Provide the [x, y] coordinate of the cell's center where the given text is located.  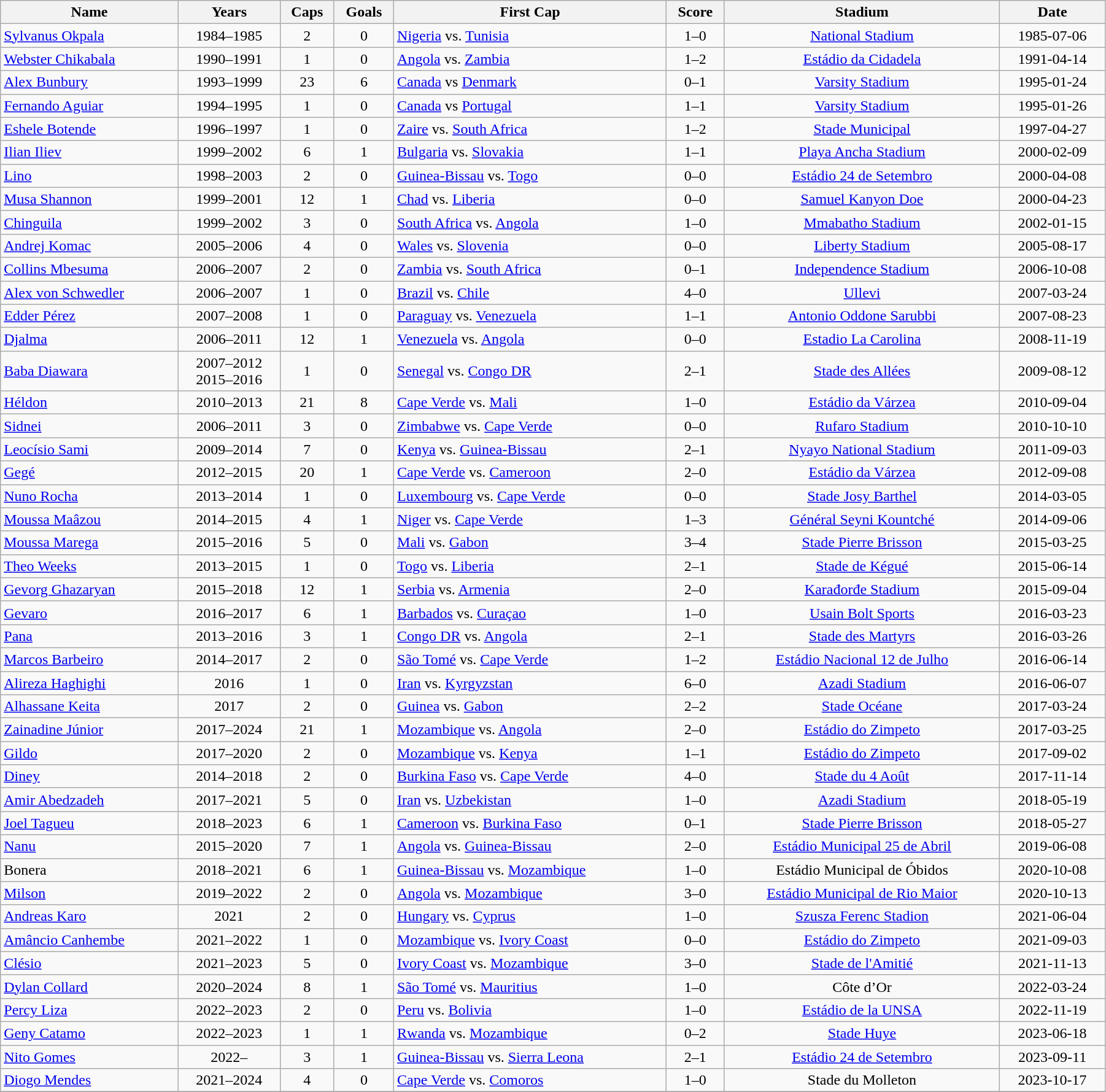
Theo Weeks [90, 566]
3–4 [695, 543]
Eshele Botende [90, 129]
Cape Verde vs. Comoros [530, 1080]
2010–2013 [229, 403]
2017–2021 [229, 800]
2000-04-23 [1053, 199]
Togo vs. Liberia [530, 566]
Burkina Faso vs. Cape Verde [530, 776]
Nuno Rocha [90, 496]
Stade des Martyrs [862, 636]
2016-03-23 [1053, 613]
2016–2017 [229, 613]
2–2 [695, 707]
Stade Josy Barthel [862, 496]
Clésio [90, 963]
Zimbabwe vs. Cape Verde [530, 426]
Chinguila [90, 222]
2007–2008 [229, 316]
2021–2023 [229, 963]
Nito Gomes [90, 1056]
Bulgaria vs. Slovakia [530, 152]
2021–2024 [229, 1080]
Score [695, 12]
2023-10-17 [1053, 1080]
Sylvanus Okpala [90, 36]
2018-05-19 [1053, 800]
Cape Verde vs. Cameroon [530, 473]
Nanu [90, 846]
2013–2016 [229, 636]
Stade de Kégué [862, 566]
2012-09-08 [1053, 473]
2013–2014 [229, 496]
Musa Shannon [90, 199]
Amir Abedzadeh [90, 800]
2021-11-13 [1053, 963]
1999–2001 [229, 199]
Brazil vs. Chile [530, 293]
Gildo [90, 753]
Years [229, 12]
2014–2015 [229, 519]
Mali vs. Gabon [530, 543]
2006-10-08 [1053, 269]
Djalma [90, 339]
Independence Stadium [862, 269]
Estadio La Carolina [862, 339]
Stade du 4 Août [862, 776]
2015-06-14 [1053, 566]
São Tomé vs. Mauritius [530, 986]
1996–1997 [229, 129]
2010-10-10 [1053, 426]
Caps [307, 12]
Percy Liza [90, 1010]
Estádio da Cidadela [862, 59]
Estádio Municipal de Rio Maior [862, 893]
Liberty Stadium [862, 246]
Stade du Molleton [862, 1080]
Stade Huye [862, 1033]
Gegé [90, 473]
Joel Tagueu [90, 823]
2016-06-07 [1053, 683]
1993–1999 [229, 82]
Hungary vs. Cyprus [530, 916]
Angola vs. Zambia [530, 59]
2017-03-24 [1053, 707]
1997-04-27 [1053, 129]
Paraguay vs. Venezuela [530, 316]
Rufaro Stadium [862, 426]
2021-09-03 [1053, 940]
Webster Chikabala [90, 59]
Milson [90, 893]
Mozambique vs. Angola [530, 730]
Szusza Ferenc Stadion [862, 916]
Fernando Aguiar [90, 106]
2007-03-24 [1053, 293]
Andrej Komac [90, 246]
Ilian Iliev [90, 152]
Andreas Karo [90, 916]
2021 [229, 916]
Stadium [862, 12]
2022-03-24 [1053, 986]
Collins Mbesuma [90, 269]
Cameroon vs. Burkina Faso [530, 823]
Angola vs. Guinea-Bissau [530, 846]
2023-09-11 [1053, 1056]
Diogo Mendes [90, 1080]
Nyayo National Stadium [862, 449]
20 [307, 473]
Peru vs. Bolivia [530, 1010]
1995-01-24 [1053, 82]
2017-03-25 [1053, 730]
2019-06-08 [1053, 846]
2020-10-13 [1053, 893]
2020–2024 [229, 986]
2023-06-18 [1053, 1033]
Leocísio Sami [90, 449]
2014-09-06 [1053, 519]
Venezuela vs. Angola [530, 339]
2005-08-17 [1053, 246]
South Africa vs. Angola [530, 222]
2010-09-04 [1053, 403]
Alhassane Keita [90, 707]
2020-10-08 [1053, 870]
Gevorg Ghazaryan [90, 589]
National Stadium [862, 36]
Marcos Barbeiro [90, 659]
6–0 [695, 683]
São Tomé vs. Cape Verde [530, 659]
2016-06-14 [1053, 659]
2007-08-23 [1053, 316]
2009-08-12 [1053, 371]
2014–2018 [229, 776]
Moussa Maâzou [90, 519]
Canada vs Denmark [530, 82]
Mozambique vs. Ivory Coast [530, 940]
Héldon [90, 403]
Name [90, 12]
2015-03-25 [1053, 543]
Iran vs. Kyrgyzstan [530, 683]
Canada vs Portugal [530, 106]
2017–2024 [229, 730]
1984–1985 [229, 36]
2015–2020 [229, 846]
Usain Bolt Sports [862, 613]
Antonio Oddone Sarubbi [862, 316]
2022– [229, 1056]
1995-01-26 [1053, 106]
Général Seyni Kountché [862, 519]
2009–2014 [229, 449]
2000-04-08 [1053, 176]
Estádio Municipal 25 de Abril [862, 846]
Pana [90, 636]
Mozambique vs. Kenya [530, 753]
Amâncio Canhembe [90, 940]
1–3 [695, 519]
Lino [90, 176]
2018–2021 [229, 870]
Guinea-Bissau vs. Togo [530, 176]
Guinea vs. Gabon [530, 707]
Wales vs. Slovenia [530, 246]
2005–2006 [229, 246]
Guinea-Bissau vs. Mozambique [530, 870]
Nigeria vs. Tunisia [530, 36]
Baba Diawara [90, 371]
Niger vs. Cape Verde [530, 519]
Karađorđe Stadium [862, 589]
Diney [90, 776]
23 [307, 82]
Moussa Marega [90, 543]
Rwanda vs. Mozambique [530, 1033]
Sidnei [90, 426]
2012–2015 [229, 473]
2015–2016 [229, 543]
Kenya vs. Guinea-Bissau [530, 449]
2008-11-19 [1053, 339]
1985-07-06 [1053, 36]
Luxembourg vs. Cape Verde [530, 496]
Estádio Nacional 12 de Julho [862, 659]
2017-09-02 [1053, 753]
Stade des Allées [862, 371]
Estádio de la UNSA [862, 1010]
2015-09-04 [1053, 589]
Côte d’Or [862, 986]
Estádio Municipal de Óbidos [862, 870]
1994–1995 [229, 106]
Senegal vs. Congo DR [530, 371]
Guinea-Bissau vs. Sierra Leona [530, 1056]
1990–1991 [229, 59]
Alex Bunbury [90, 82]
2016-03-26 [1053, 636]
2022-11-19 [1053, 1010]
Stade de l'Amitié [862, 963]
2014–2017 [229, 659]
Zaire vs. South Africa [530, 129]
Edder Pérez [90, 316]
Iran vs. Uzbekistan [530, 800]
Chad vs. Liberia [530, 199]
Date [1053, 12]
2011-09-03 [1053, 449]
2013–2015 [229, 566]
2017 [229, 707]
Stade Municipal [862, 129]
2021–2022 [229, 940]
Geny Catamo [90, 1033]
Congo DR vs. Angola [530, 636]
Alireza Haghighi [90, 683]
1991-04-14 [1053, 59]
2015–2018 [229, 589]
2018–2023 [229, 823]
Ullevi [862, 293]
Ivory Coast vs. Mozambique [530, 963]
Goals [363, 12]
2017–2020 [229, 753]
Angola vs. Mozambique [530, 893]
Alex von Schwedler [90, 293]
Cape Verde vs. Mali [530, 403]
2014-03-05 [1053, 496]
Zainadine Júnior [90, 730]
Dylan Collard [90, 986]
2016 [229, 683]
Serbia vs. Armenia [530, 589]
0–2 [695, 1033]
2007–20122015–2016 [229, 371]
Playa Ancha Stadium [862, 152]
2019–2022 [229, 893]
Gevaro [90, 613]
Stade Océane [862, 707]
2000-02-09 [1053, 152]
Barbados vs. Curaçao [530, 613]
Samuel Kanyon Doe [862, 199]
Mmabatho Stadium [862, 222]
First Cap [530, 12]
Zambia vs. South Africa [530, 269]
2002-01-15 [1053, 222]
2017-11-14 [1053, 776]
2018-05-27 [1053, 823]
2021-06-04 [1053, 916]
1998–2003 [229, 176]
Bonera [90, 870]
